Find where the given text appears and provide that cell's center as (X, Y) coordinate. 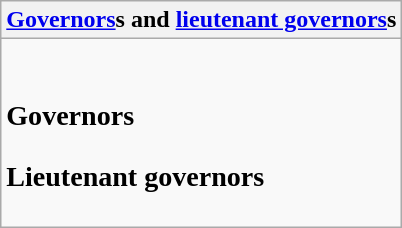
GovernorsLieutenant governors (202, 133)
Governorss and lieutenant governorss (202, 20)
